Scan for the cell matching the given text and deliver its [x, y] coordinate at center. 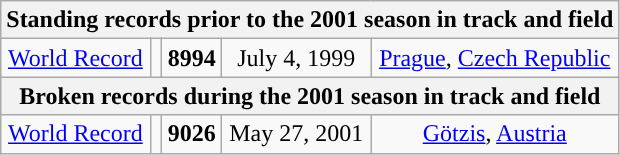
Standing records prior to the 2001 season in track and field [310, 20]
8994 [192, 58]
9026 [192, 134]
Broken records during the 2001 season in track and field [310, 96]
Prague, Czech Republic [495, 58]
July 4, 1999 [296, 58]
May 27, 2001 [296, 134]
Götzis, Austria [495, 134]
